Search for the cell housing the specified text and yield its [x, y] center coordinate. 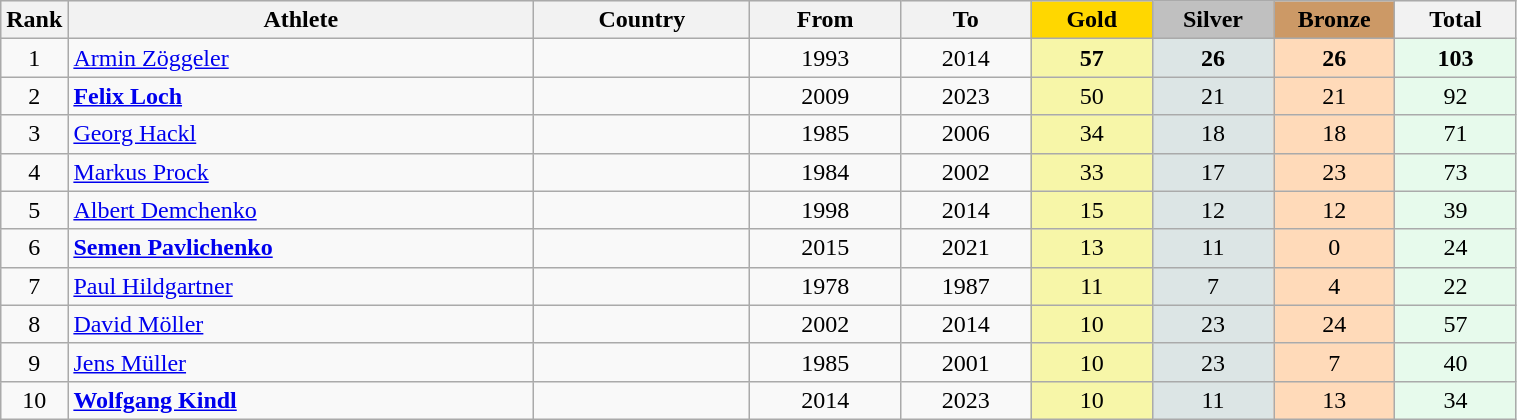
9 [34, 362]
To [966, 20]
Rank [34, 20]
2021 [966, 248]
1978 [825, 286]
1998 [825, 210]
Wolfgang Kindl [301, 400]
50 [1092, 96]
Jens Müller [301, 362]
33 [1092, 172]
From [825, 20]
8 [34, 324]
Gold [1092, 20]
Silver [1212, 20]
2006 [966, 134]
3 [34, 134]
Athlete [301, 20]
David Möller [301, 324]
6 [34, 248]
2 [34, 96]
17 [1212, 172]
Paul Hildgartner [301, 286]
Markus Prock [301, 172]
1993 [825, 58]
103 [1456, 58]
92 [1456, 96]
1 [34, 58]
Georg Hackl [301, 134]
Total [1456, 20]
22 [1456, 286]
0 [1334, 248]
Armin Zöggeler [301, 58]
Bronze [1334, 20]
5 [34, 210]
Semen Pavlichenko [301, 248]
1987 [966, 286]
71 [1456, 134]
39 [1456, 210]
73 [1456, 172]
Felix Loch [301, 96]
2015 [825, 248]
Albert Demchenko [301, 210]
Country [642, 20]
40 [1456, 362]
15 [1092, 210]
2009 [825, 96]
1984 [825, 172]
2001 [966, 362]
